Detect which cell encompasses the target text, then output its [x, y] center coordinate. 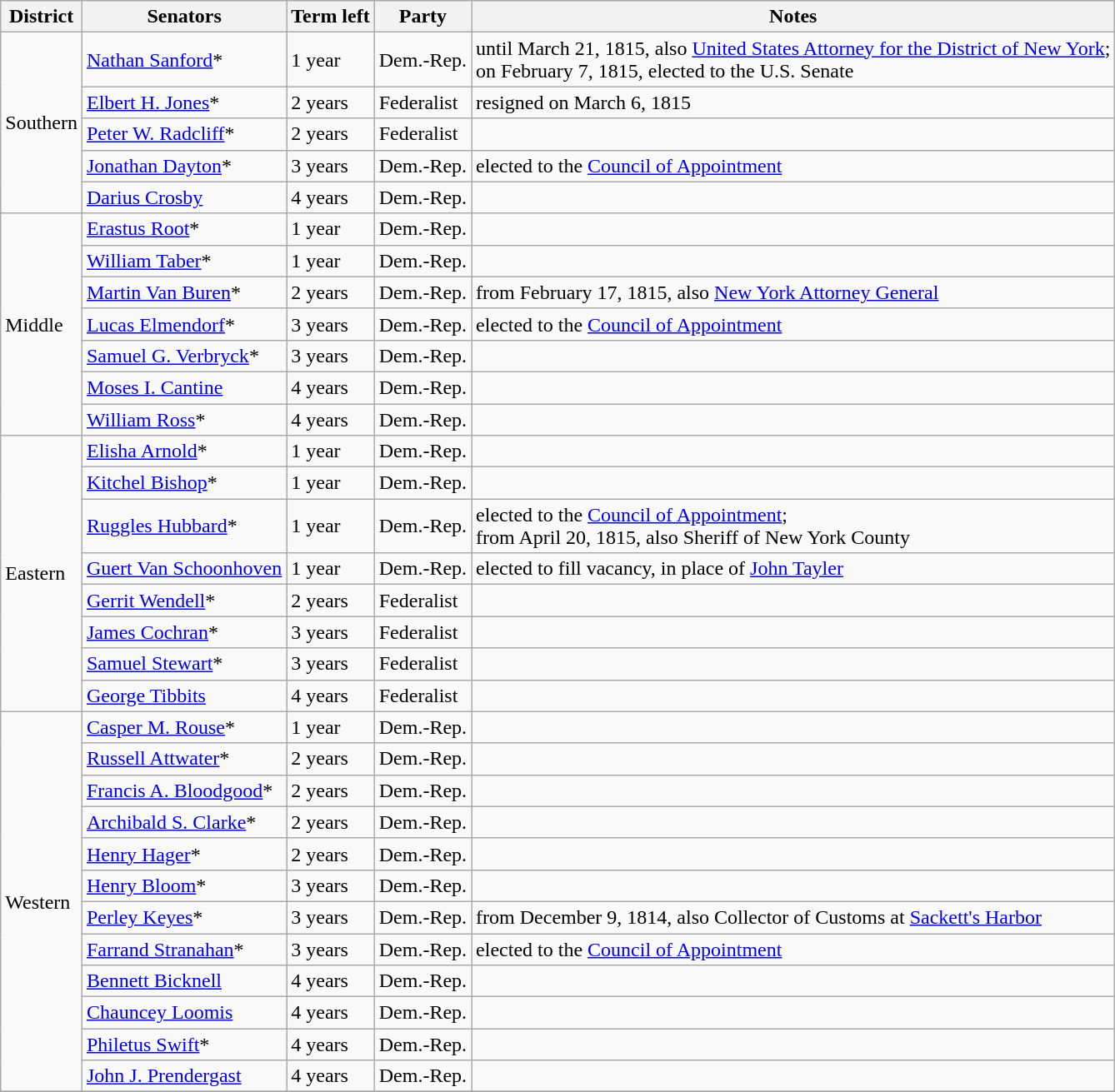
Nathan Sanford* [183, 60]
Francis A. Bloodgood* [183, 790]
John J. Prendergast [183, 1076]
Henry Bloom* [183, 885]
Samuel G. Verbryck* [183, 356]
until March 21, 1815, also United States Attorney for the District of New York; on February 7, 1815, elected to the U.S. Senate [793, 60]
Chauncey Loomis [183, 1013]
District [42, 17]
Farrand Stranahan* [183, 949]
Notes [793, 17]
elected to the Council of Appointment; from April 20, 1815, also Sheriff of New York County [793, 526]
Perley Keyes* [183, 917]
resigned on March 6, 1815 [793, 102]
Western [42, 901]
Martin Van Buren* [183, 292]
Darius Crosby [183, 197]
Term left [330, 17]
Philetus Swift* [183, 1045]
Gerrit Wendell* [183, 601]
Samuel Stewart* [183, 664]
Eastern [42, 574]
George Tibbits [183, 696]
Senators [183, 17]
Southern [42, 123]
Elbert H. Jones* [183, 102]
Middle [42, 324]
Kitchel Bishop* [183, 483]
Peter W. Radcliff* [183, 134]
William Taber* [183, 261]
from February 17, 1815, also New York Attorney General [793, 292]
Elisha Arnold* [183, 451]
Jonathan Dayton* [183, 166]
from December 9, 1814, also Collector of Customs at Sackett's Harbor [793, 917]
Casper M. Rouse* [183, 727]
elected to fill vacancy, in place of John Tayler [793, 569]
Bennett Bicknell [183, 981]
Archibald S. Clarke* [183, 822]
Moses I. Cantine [183, 387]
Ruggles Hubbard* [183, 526]
Erastus Root* [183, 229]
Russell Attwater* [183, 759]
Party [422, 17]
William Ross* [183, 419]
James Cochran* [183, 632]
Henry Hager* [183, 854]
Guert Van Schoonhoven [183, 569]
Lucas Elmendorf* [183, 324]
